From the cell containing the given text, extract its center point as (X, Y) coordinate. 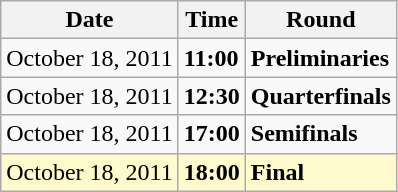
17:00 (212, 134)
12:30 (212, 96)
Round (320, 20)
11:00 (212, 58)
Final (320, 172)
Date (90, 20)
Quarterfinals (320, 96)
Semifinals (320, 134)
Time (212, 20)
Preliminaries (320, 58)
18:00 (212, 172)
